Scan for the cell matching the given text and deliver its (X, Y) coordinate at center. 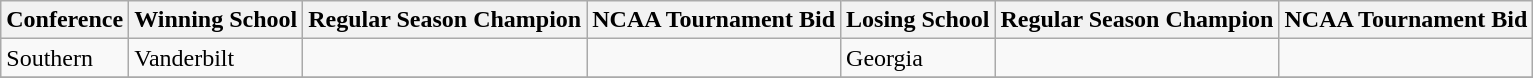
Winning School (216, 20)
Southern (65, 58)
Losing School (918, 20)
Vanderbilt (216, 58)
Conference (65, 20)
Georgia (918, 58)
